Search for the cell housing the specified text and yield its [x, y] center coordinate. 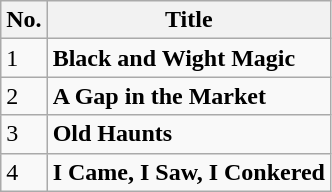
1 [24, 58]
Title [188, 20]
3 [24, 134]
No. [24, 20]
I Came, I Saw, I Conkered [188, 172]
A Gap in the Market [188, 96]
Old Haunts [188, 134]
2 [24, 96]
Black and Wight Magic [188, 58]
4 [24, 172]
